For the text-containing cell, return its midpoint in [x, y] coordinate format. 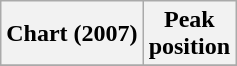
Peakposition [189, 34]
Chart (2007) [72, 34]
